Return (x, y) of the center of cell containing provided text 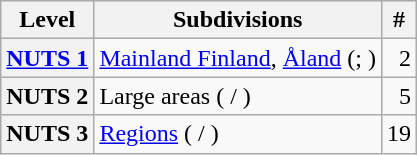
19 (400, 134)
5 (400, 96)
NUTS 2 (48, 96)
Subdivisions (238, 20)
NUTS 1 (48, 58)
NUTS 3 (48, 134)
Level (48, 20)
Regions ( / ) (238, 134)
Mainland Finland, Åland (; ) (238, 58)
# (400, 20)
2 (400, 58)
Large areas ( / ) (238, 96)
